Output the (X, Y) coordinate of the center of the cell containing the given text.  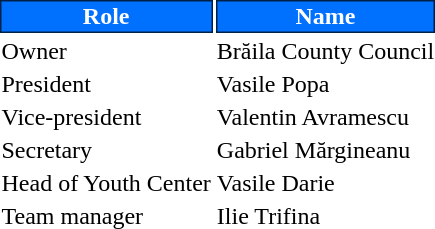
Secretary (106, 150)
Vice-president (106, 117)
Brăila County Council (325, 51)
President (106, 84)
Vasile Darie (325, 183)
Name (325, 16)
Valentin Avramescu (325, 117)
Head of Youth Center (106, 183)
Gabriel Mărgineanu (325, 150)
Owner (106, 51)
Role (106, 16)
Vasile Popa (325, 84)
